For the text-containing cell, return its midpoint in (X, Y) coordinate format. 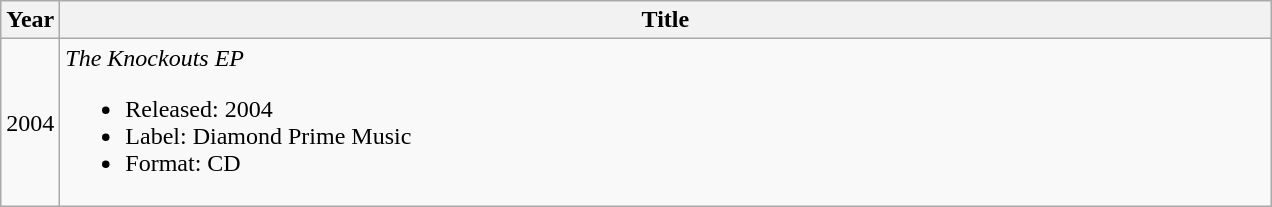
2004 (30, 122)
The Knockouts EPReleased: 2004Label: Diamond Prime MusicFormat: CD (666, 122)
Title (666, 20)
Year (30, 20)
